Determine the [X, Y] coordinate at the center of the cell enclosing the given text.  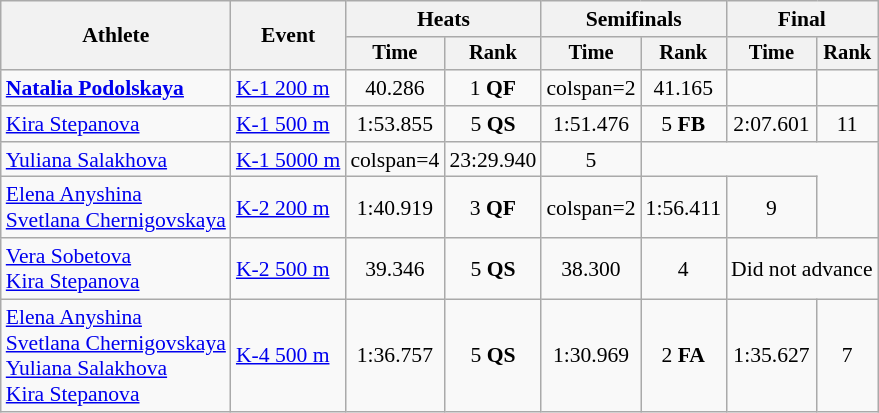
Natalia Podolskaya [116, 88]
11 [848, 124]
1:30.969 [590, 356]
41.165 [684, 88]
39.346 [394, 268]
38.300 [590, 268]
5 [590, 160]
K-4 500 m [288, 356]
Semifinals [634, 19]
1:35.627 [772, 356]
2 FA [684, 356]
Athlete [116, 36]
23:29.940 [492, 160]
Elena AnyshinaSvetlana ChernigovskayaYuliana SalakhovaKira Stepanova [116, 356]
K-2 500 m [288, 268]
1:51.476 [590, 124]
1:36.757 [394, 356]
Elena AnyshinaSvetlana Chernigovskaya [116, 208]
3 QF [492, 208]
K-1 5000 m [288, 160]
Yuliana Salakhova [116, 160]
2:07.601 [772, 124]
9 [772, 208]
K-2 200 m [288, 208]
Final [802, 19]
K-1 200 m [288, 88]
colspan=4 [394, 160]
5 FB [684, 124]
4 [684, 268]
K-1 500 m [288, 124]
Heats [443, 19]
1:56.411 [684, 208]
1:53.855 [394, 124]
1 QF [492, 88]
40.286 [394, 88]
1:40.919 [394, 208]
Kira Stepanova [116, 124]
7 [848, 356]
Vera SobetovaKira Stepanova [116, 268]
Did not advance [802, 268]
Event [288, 36]
